Output the (X, Y) coordinate of the center of the cell containing the given text.  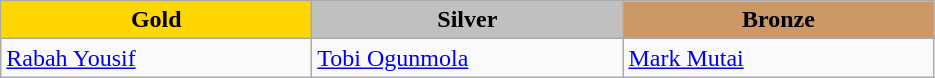
Gold (156, 20)
Silver (468, 20)
Rabah Yousif (156, 58)
Mark Mutai (778, 58)
Tobi Ogunmola (468, 58)
Bronze (778, 20)
